For the text-containing cell, return its midpoint in (X, Y) coordinate format. 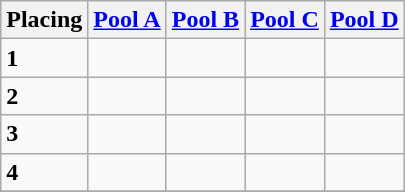
1 (44, 58)
Pool C (285, 20)
3 (44, 134)
Pool A (127, 20)
Pool B (205, 20)
2 (44, 96)
Pool D (364, 20)
Placing (44, 20)
4 (44, 172)
